Locate the cell with the specified text and output its (X, Y) center coordinate. 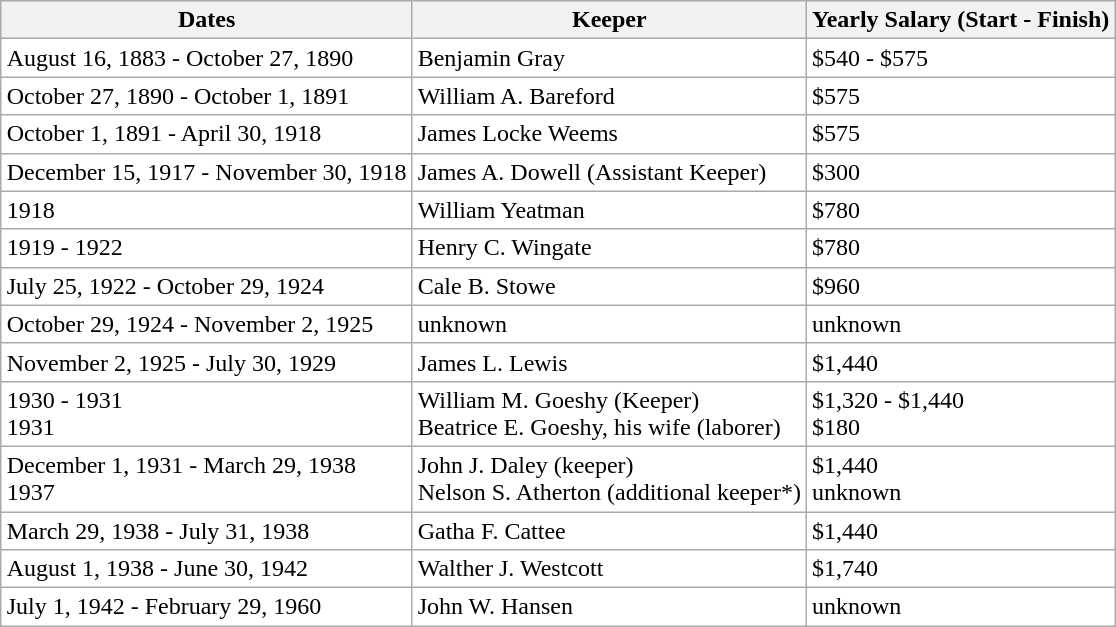
John J. Daley (keeper)Nelson S. Atherton (additional keeper*) (609, 478)
August 1, 1938 - June 30, 1942 (206, 569)
$1,440unknown (960, 478)
Keeper (609, 20)
December 15, 1917 - November 30, 1918 (206, 172)
John W. Hansen (609, 607)
James Locke Weems (609, 134)
March 29, 1938 - July 31, 1938 (206, 531)
Gatha F. Cattee (609, 531)
December 1, 1931 - March 29, 19381937 (206, 478)
Dates (206, 20)
July 1, 1942 - February 29, 1960 (206, 607)
Henry C. Wingate (609, 248)
William A. Bareford (609, 96)
1919 - 1922 (206, 248)
$300 (960, 172)
Benjamin Gray (609, 58)
August 16, 1883 - October 27, 1890 (206, 58)
1918 (206, 210)
William Yeatman (609, 210)
$960 (960, 286)
November 2, 1925 - July 30, 1929 (206, 362)
James A. Dowell (Assistant Keeper) (609, 172)
July 25, 1922 - October 29, 1924 (206, 286)
Yearly Salary (Start - Finish) (960, 20)
October 1, 1891 - April 30, 1918 (206, 134)
$540 - $575 (960, 58)
Walther J. Westcott (609, 569)
October 29, 1924 - November 2, 1925 (206, 324)
1930 - 19311931 (206, 414)
James L. Lewis (609, 362)
William M. Goeshy (Keeper) Beatrice E. Goeshy, his wife (laborer) (609, 414)
October 27, 1890 - October 1, 1891 (206, 96)
Cale B. Stowe (609, 286)
$1,320 - $1,440$180 (960, 414)
$1,740 (960, 569)
